For the text-containing cell, return its midpoint in [X, Y] coordinate format. 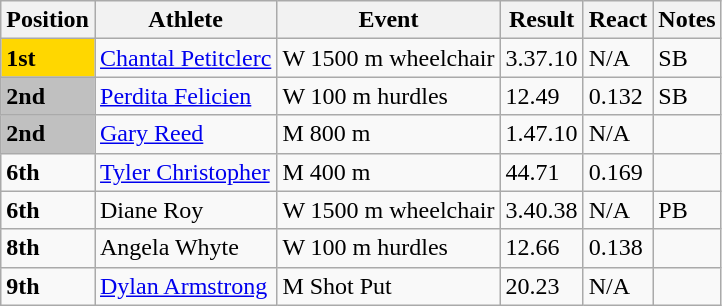
Dylan Armstrong [185, 286]
Result [542, 20]
8th [48, 248]
PB [687, 210]
3.40.38 [542, 210]
0.132 [618, 96]
React [618, 20]
Gary Reed [185, 134]
44.71 [542, 172]
Position [48, 20]
Event [388, 20]
Athlete [185, 20]
1st [48, 58]
9th [48, 286]
M 400 m [388, 172]
M Shot Put [388, 286]
12.66 [542, 248]
M 800 m [388, 134]
Angela Whyte [185, 248]
Chantal Petitclerc [185, 58]
12.49 [542, 96]
3.37.10 [542, 58]
Tyler Christopher [185, 172]
0.169 [618, 172]
Perdita Felicien [185, 96]
1.47.10 [542, 134]
Notes [687, 20]
20.23 [542, 286]
0.138 [618, 248]
Diane Roy [185, 210]
